For the text-containing cell, return its midpoint in (X, Y) coordinate format. 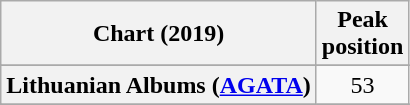
Peak position (362, 34)
53 (362, 85)
Chart (2019) (159, 34)
Lithuanian Albums (AGATA) (159, 85)
